Determine the [x, y] coordinate at the center of the cell enclosing the given text.  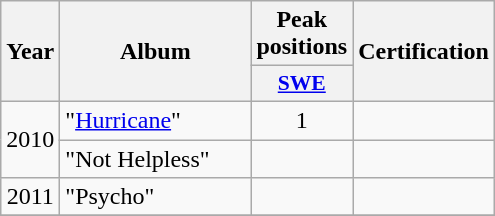
Peak positions [302, 34]
Year [30, 52]
Certification [424, 52]
SWE [302, 84]
1 [302, 120]
Album [156, 52]
"Psycho" [156, 197]
"Hurricane" [156, 120]
2010 [30, 139]
"Not Helpless" [156, 159]
2011 [30, 197]
